Scan for the cell matching the given text and deliver its [x, y] coordinate at center. 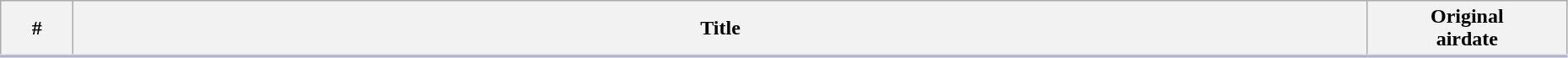
# [37, 29]
Title [720, 29]
Originalairdate [1467, 29]
